Find where the given text appears and provide that cell's center as (x, y) coordinate. 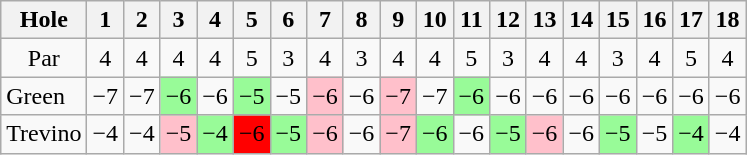
9 (398, 20)
17 (692, 20)
11 (472, 20)
Trevino (44, 134)
10 (434, 20)
8 (362, 20)
14 (582, 20)
Hole (44, 20)
13 (544, 20)
15 (618, 20)
7 (326, 20)
2 (142, 20)
6 (288, 20)
1 (106, 20)
18 (728, 20)
Green (44, 96)
16 (654, 20)
Par (44, 58)
12 (508, 20)
